Detect which cell encompasses the target text, then output its (X, Y) center coordinate. 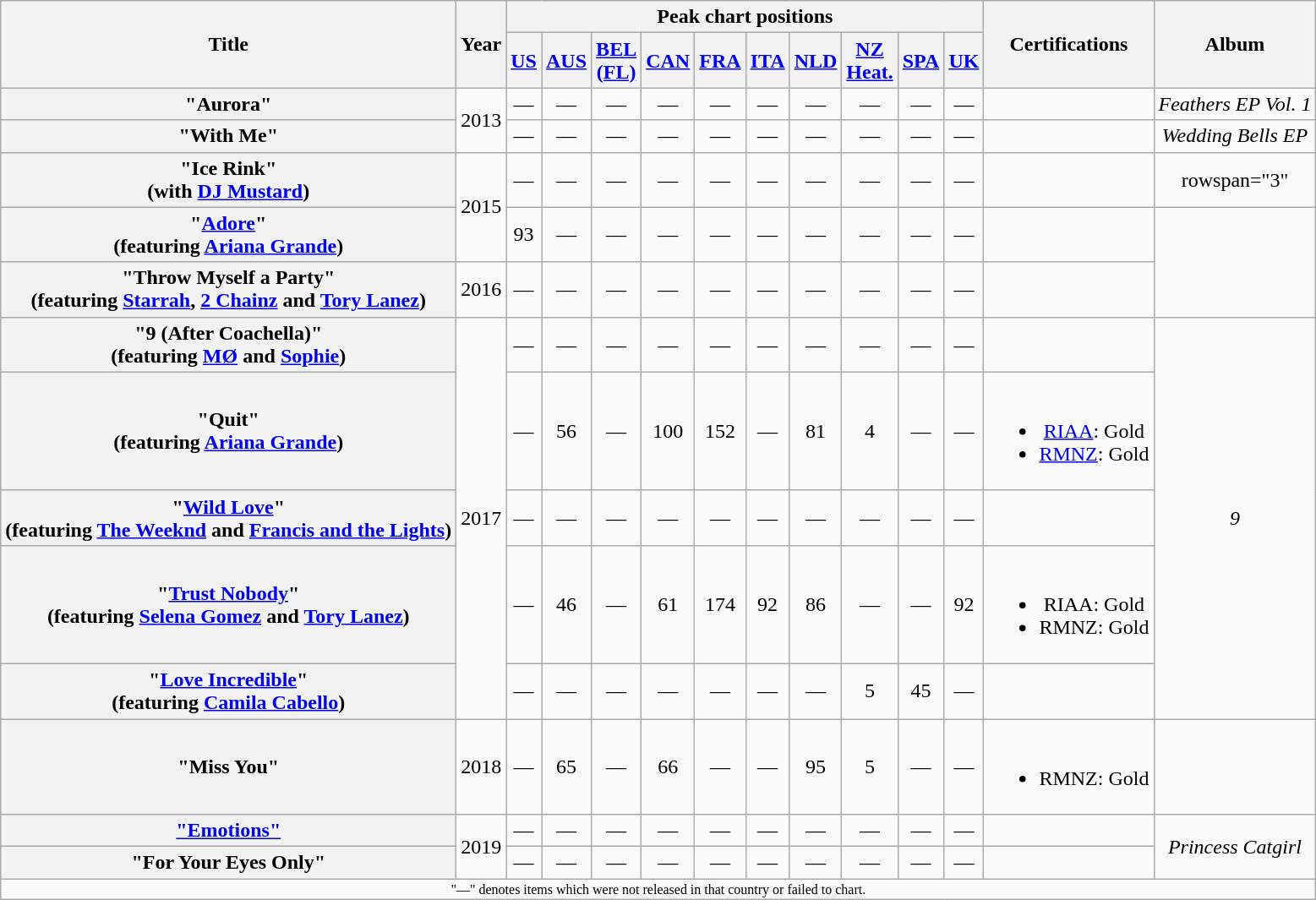
Title (228, 44)
65 (566, 766)
"Adore"(featuring Ariana Grande) (228, 235)
Album (1235, 44)
"Wild Love" (featuring The Weeknd and Francis and the Lights) (228, 517)
rowspan="3" (1235, 179)
"9 (After Coachella)" (featuring MØ and Sophie) (228, 345)
"Emotions" (228, 831)
81 (816, 431)
"Throw Myself a Party"(featuring Starrah, 2 Chainz and Tory Lanez) (228, 289)
2018 (482, 766)
"Aurora" (228, 104)
100 (668, 431)
"Love Incredible"(featuring Camila Cabello) (228, 691)
ITA (767, 61)
152 (720, 431)
2016 (482, 289)
95 (816, 766)
"Trust Nobody" (featuring Selena Gomez and Tory Lanez) (228, 604)
Wedding Bells EP (1235, 136)
US (524, 61)
UK (964, 61)
45 (921, 691)
"With Me" (228, 136)
CAN (668, 61)
Year (482, 44)
2019 (482, 847)
61 (668, 604)
AUS (566, 61)
2015 (482, 207)
Princess Catgirl (1235, 847)
174 (720, 604)
Peak chart positions (745, 17)
SPA (921, 61)
66 (668, 766)
9 (1235, 517)
86 (816, 604)
RMNZ: Gold (1068, 766)
2013 (482, 120)
"—" denotes items which were not released in that country or failed to chart. (658, 889)
93 (524, 235)
56 (566, 431)
46 (566, 604)
4 (870, 431)
"Miss You" (228, 766)
NLD (816, 61)
BEL(FL) (617, 61)
"Ice Rink" (with DJ Mustard) (228, 179)
Certifications (1068, 44)
NZHeat. (870, 61)
Feathers EP Vol. 1 (1235, 104)
2017 (482, 517)
FRA (720, 61)
"For Your Eyes Only" (228, 863)
"Quit"(featuring Ariana Grande) (228, 431)
